Locate the cell with the specified text and output its [X, Y] center coordinate. 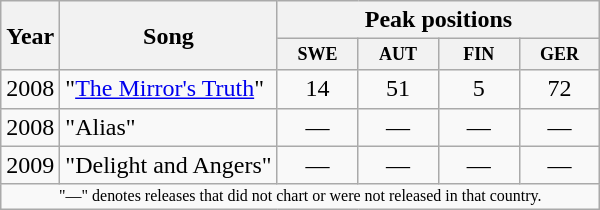
2009 [30, 165]
51 [398, 89]
14 [318, 89]
"—" denotes releases that did not chart or were not released in that country. [300, 196]
72 [560, 89]
FIN [478, 54]
Year [30, 36]
SWE [318, 54]
"The Mirror's Truth" [168, 89]
"Delight and Angers" [168, 165]
Song [168, 36]
Peak positions [438, 20]
GER [560, 54]
5 [478, 89]
"Alias" [168, 127]
AUT [398, 54]
